Find where the given text appears and provide that cell's center as [x, y] coordinate. 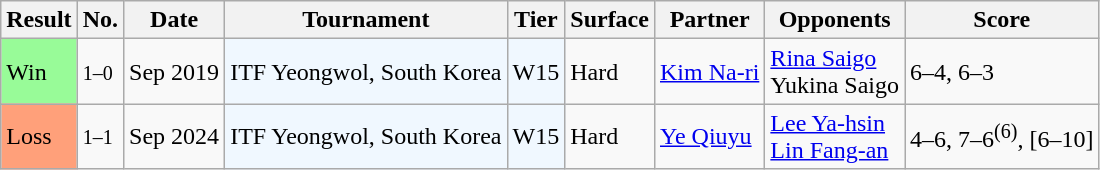
Loss [39, 136]
Sep 2024 [174, 136]
6–4, 6–3 [1002, 72]
Rina Saigo Yukina Saigo [835, 72]
Win [39, 72]
Date [174, 20]
Tier [536, 20]
Partner [709, 20]
Ye Qiuyu [709, 136]
Result [39, 20]
Opponents [835, 20]
4–6, 7–6(6), [6–10] [1002, 136]
1–0 [100, 72]
Tournament [366, 20]
Score [1002, 20]
1–1 [100, 136]
Surface [610, 20]
Lee Ya-hsin Lin Fang-an [835, 136]
Kim Na-ri [709, 72]
No. [100, 20]
Sep 2019 [174, 72]
